Provide the [X, Y] coordinate of the cell's center where the given text is located.  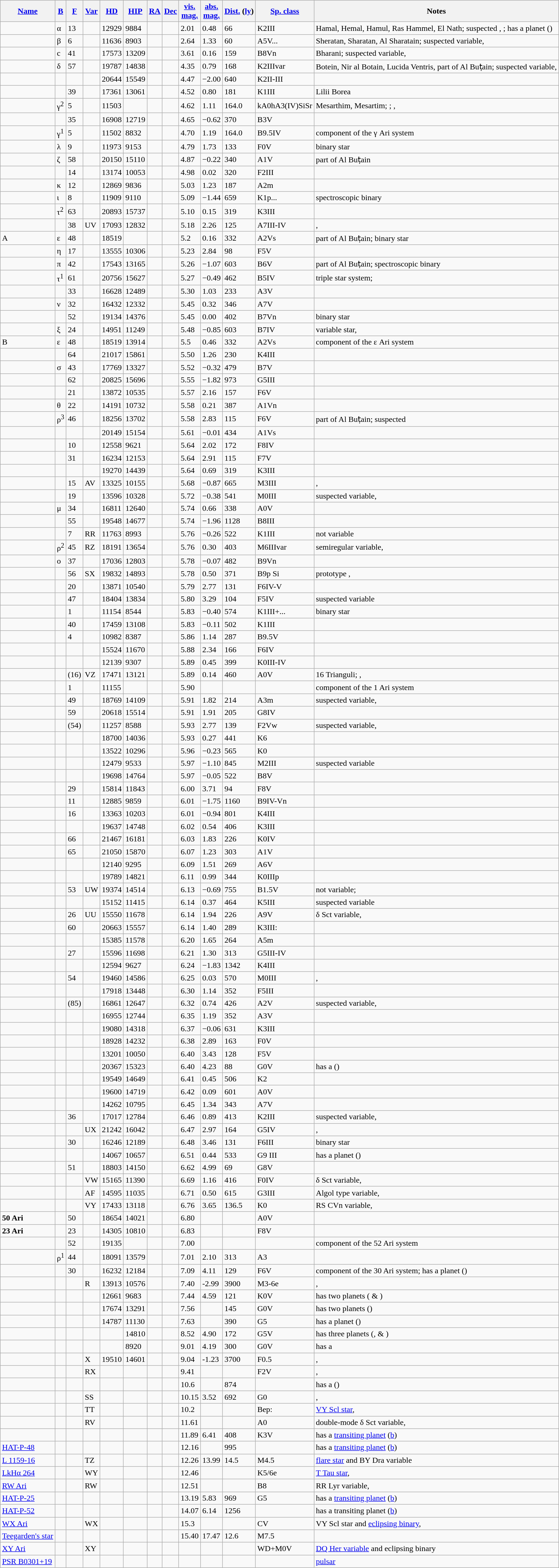
−0.07 [211, 561]
1.82 [211, 700]
L 1159-16 [28, 1460]
2.91 [211, 458]
506 [239, 1079]
20756 [112, 277]
F7V [285, 458]
20663 [112, 927]
17459 [112, 624]
Dec [171, 11]
Notes [436, 11]
19 [74, 496]
5.90 [189, 687]
Hamal, Hemal, Hamul, Ras Hammel, El Nath; suspected , ; has a planet () [436, 28]
17036 [112, 561]
533 [239, 1155]
μ [60, 509]
B3V [285, 119]
ρ3 [60, 419]
Dist. (ly) [239, 11]
14439 [136, 470]
Lilii Borea [436, 92]
−2.00 [211, 79]
35 [74, 119]
14951 [112, 329]
14.5 [239, 1460]
40 [74, 624]
1.16 [211, 1180]
13165 [136, 264]
11698 [136, 953]
component of the ε Ari system [436, 342]
27 [74, 953]
11130 [136, 1321]
10050 [136, 1054]
12719 [136, 119]
6.30 [189, 990]
41 [74, 53]
G0 [285, 1397]
A2V [285, 1003]
UV [92, 225]
659 [239, 198]
17471 [112, 675]
98 [239, 251]
WD+M0V [285, 1549]
10535 [136, 393]
kA0hA3(IV)SiSr [285, 106]
13209 [136, 53]
12140 [112, 864]
F0.5 [285, 1359]
16628 [112, 291]
14232 [136, 1041]
4.99 [211, 1167]
K3V [285, 1435]
133 [239, 147]
8544 [136, 612]
6.20 [189, 940]
12744 [136, 1016]
13579 [136, 1257]
289 [239, 927]
B5IV [285, 277]
346 [239, 304]
−1.83 [211, 965]
181 [239, 92]
12661 [112, 1296]
129 [239, 1271]
G5III [285, 380]
0.00 [211, 317]
12189 [136, 1142]
49 [74, 700]
4.70 [189, 133]
13118 [136, 1206]
6.37 [189, 1029]
F2V [285, 1372]
21017 [112, 354]
14601 [136, 1359]
(85) [74, 1003]
0.37 [211, 902]
17.47 [211, 1536]
6.21 [189, 953]
TZ [92, 1460]
UX [92, 1130]
13327 [136, 367]
−1.82 [211, 380]
692 [239, 1397]
7.63 [189, 1321]
5.27 [189, 277]
11390 [136, 1180]
10328 [136, 496]
15524 [112, 650]
6.46 [189, 1117]
17674 [112, 1309]
13654 [136, 548]
399 [239, 662]
18928 [112, 1041]
2.01 [189, 28]
4.65 [189, 119]
A5V... [285, 41]
1.51 [211, 864]
12803 [136, 561]
WX Ari [28, 1524]
0.69 [211, 470]
HAT-P-25 [28, 1498]
13 [74, 28]
8993 [136, 534]
triple star system; [436, 277]
0.48 [211, 28]
13596 [112, 496]
part of Al Buṭain [436, 160]
12647 [136, 1003]
14514 [136, 890]
8387 [136, 637]
G8V [285, 1167]
6.07 [189, 852]
B1.5V [285, 890]
874 [239, 1384]
21050 [112, 852]
component of the 52 Ari system [436, 1243]
13522 [112, 750]
12153 [136, 458]
46 [74, 419]
15861 [136, 354]
5.86 [189, 637]
19080 [112, 1029]
4.59 [211, 1296]
63 [74, 212]
5.03 [189, 185]
15870 [136, 852]
43 [74, 367]
−0.87 [211, 483]
AV [92, 483]
RW Ari [28, 1485]
17 [74, 251]
B9.5IV [285, 133]
159 [239, 53]
387 [239, 405]
4 [74, 637]
π [60, 264]
10657 [136, 1155]
has three planets (, & ) [436, 1334]
39 [74, 92]
11415 [136, 902]
214 [239, 700]
0.99 [211, 877]
G3III [285, 1193]
12869 [112, 185]
845 [239, 763]
−0.32 [211, 367]
15 [74, 483]
13702 [136, 419]
233 [239, 291]
−1.10 [211, 763]
has two planets () [436, 1309]
G5IV [285, 1130]
13061 [136, 92]
prototype , [436, 574]
19549 [112, 1079]
XY [92, 1549]
WY [92, 1473]
12 [74, 185]
−0.69 [211, 890]
G8IV [285, 713]
HIP [136, 11]
338 [239, 509]
5.96 [189, 750]
semiregular variable, [436, 548]
WX [92, 1524]
9859 [136, 801]
20618 [112, 713]
Teegarden's star [28, 1536]
390 [239, 1321]
19787 [112, 66]
component of the 1 Ari system [436, 687]
0.80 [211, 92]
−0.05 [211, 776]
64 [74, 354]
5.88 [189, 650]
1.11 [211, 106]
11 [74, 801]
9884 [136, 28]
β [60, 41]
24 [74, 329]
19548 [112, 521]
16 Trianguli; , [436, 675]
4.52 [189, 92]
abs.mag. [211, 11]
0.09 [211, 1092]
B8III [285, 521]
RX [92, 1372]
19374 [112, 890]
479 [239, 367]
371 [239, 574]
15696 [136, 380]
2.02 [211, 445]
B6V [285, 264]
460 [239, 675]
15154 [136, 432]
A6V [285, 864]
128 [239, 1054]
A5m [285, 940]
16955 [112, 1016]
56 [74, 574]
19134 [112, 317]
K3III: [285, 927]
6.47 [189, 1130]
6.03 [189, 839]
10306 [136, 251]
A2m [285, 185]
12784 [136, 1117]
55 [74, 521]
426 [239, 1003]
K0IIIp [285, 877]
12332 [136, 304]
ο [60, 561]
464 [239, 902]
0.46 [211, 342]
5.10 [189, 212]
4.87 [189, 160]
τ1 [60, 277]
ν [60, 304]
10.15 [189, 1397]
157 [239, 393]
4.11 [211, 1271]
16042 [136, 1130]
12489 [136, 291]
16234 [112, 458]
9836 [136, 185]
B9IV-Vn [285, 801]
3.46 [211, 1142]
1.33 [211, 41]
VY Scl star and eclipsing binary, [436, 1524]
406 [239, 826]
14109 [136, 700]
−0.85 [211, 329]
408 [239, 1435]
A [28, 238]
G5III-IV [285, 953]
5.2 [189, 238]
13108 [136, 624]
6.00 [189, 788]
−1.96 [211, 521]
14719 [136, 1092]
640 [239, 79]
14262 [112, 1104]
502 [239, 624]
8 [74, 198]
16232 [112, 1271]
14 [74, 172]
15165 [112, 1180]
12479 [112, 763]
M7.5 [285, 1536]
Name [28, 11]
CV [285, 1524]
−0.62 [211, 119]
16246 [112, 1142]
14677 [136, 521]
4.98 [189, 172]
12.16 [189, 1448]
18700 [112, 738]
17543 [112, 264]
flare star and BY Dra variable [436, 1460]
9.01 [189, 1347]
13871 [112, 586]
Bep: [285, 1410]
10795 [136, 1104]
c [60, 53]
7.40 [189, 1283]
A7III-IV [285, 225]
11763 [112, 534]
441 [239, 738]
A1Vn [285, 405]
755 [239, 890]
59 [74, 713]
15814 [112, 788]
M2III [285, 763]
2.34 [211, 650]
6.48 [189, 1142]
16811 [112, 509]
1256 [239, 1511]
13834 [136, 599]
15596 [112, 953]
−0.49 [211, 277]
M6IIIvar [285, 548]
973 [239, 380]
−1.75 [211, 801]
X [92, 1359]
403 [239, 548]
6.25 [189, 978]
300 [239, 1347]
166 [239, 650]
88 [239, 1066]
δ [60, 66]
B7Vn [285, 317]
19460 [112, 978]
vis.mag. [189, 11]
5.23 [189, 251]
15627 [136, 277]
10576 [136, 1283]
15.3 [189, 1524]
0.54 [211, 826]
11.89 [189, 1435]
16861 [112, 1003]
0.66 [211, 509]
10296 [136, 750]
−0.23 [211, 750]
1.26 [211, 354]
11155 [112, 687]
565 [239, 750]
19270 [112, 470]
269 [239, 864]
6.83 [189, 1231]
13291 [136, 1309]
15385 [112, 940]
B9.5V [285, 637]
33 [74, 291]
20 [74, 586]
UW [92, 890]
29 [74, 788]
20825 [112, 380]
3.52 [211, 1397]
1.83 [211, 839]
13448 [136, 990]
10203 [136, 814]
10810 [136, 1231]
18404 [112, 599]
A3 [285, 1257]
13872 [112, 393]
18769 [112, 700]
17918 [112, 990]
462 [239, 277]
14036 [136, 738]
SS [92, 1397]
2.10 [211, 1257]
15110 [136, 160]
T Tau star, [436, 1473]
11843 [136, 788]
11154 [112, 612]
14649 [136, 1079]
5.30 [189, 291]
7.44 [189, 1296]
Mesarthim, Mesartim; ; , [436, 106]
7.01 [189, 1257]
A3m [285, 700]
9110 [136, 198]
11249 [136, 329]
12594 [112, 965]
11257 [112, 725]
0.15 [211, 212]
2.26 [211, 225]
5.52 [189, 367]
5.48 [189, 329]
spectroscopic binary [436, 198]
4.19 [211, 1347]
287 [239, 637]
−0.26 [211, 534]
20893 [112, 212]
G5V [285, 1334]
23 [74, 1231]
14318 [136, 1029]
42 [74, 264]
18256 [112, 419]
σ [60, 367]
15549 [136, 79]
part of Al Buṭain; binary star [436, 238]
14021 [136, 1218]
F6IV-V [285, 586]
139 [239, 725]
9307 [136, 662]
8588 [136, 725]
K5/6e [285, 1473]
0.89 [211, 1117]
0.03 [211, 978]
component of the γ Ari system [436, 133]
11636 [112, 41]
615 [239, 1193]
6.51 [189, 1155]
11973 [112, 147]
23 Ari [28, 1231]
19600 [112, 1092]
K6 [285, 738]
6.76 [189, 1206]
16 [74, 814]
570 [239, 978]
17573 [112, 53]
2.84 [211, 251]
4.90 [211, 1334]
2.64 [189, 41]
22 [74, 405]
−0.94 [211, 814]
11909 [112, 198]
11503 [112, 106]
3.65 [211, 1206]
34 [74, 509]
303 [239, 852]
6.32 [189, 1003]
K0III-IV [285, 662]
0.79 [211, 66]
-2.99 [211, 1283]
0.02 [211, 172]
(54) [74, 725]
10.2 [189, 1410]
Sp. class [285, 11]
(16) [74, 675]
1.94 [211, 915]
370 [239, 119]
1.91 [211, 713]
44 [74, 1257]
AF [92, 1193]
HAT-P-48 [28, 1448]
F5III [285, 990]
9 [74, 147]
λ [60, 147]
10.6 [189, 1384]
6.24 [189, 965]
18091 [112, 1257]
9295 [136, 864]
A0 [285, 1422]
θ [60, 405]
995 [239, 1448]
K0IV [285, 839]
UU [92, 915]
Bharani; suspected variable, [436, 53]
5.79 [189, 586]
13.19 [189, 1498]
3.43 [211, 1054]
0.27 [211, 738]
10155 [136, 483]
15550 [112, 915]
14893 [136, 574]
541 [239, 496]
15152 [112, 902]
13914 [136, 342]
19698 [112, 776]
12929 [112, 28]
413 [239, 1117]
XY Ari [28, 1549]
0.44 [211, 1155]
−0.40 [211, 612]
RR Lyr variable, [436, 1485]
665 [239, 483]
1.40 [211, 927]
B8Vn [285, 53]
11670 [136, 650]
13913 [112, 1283]
1.03 [211, 291]
K2 [285, 1079]
14305 [112, 1231]
6.45 [189, 1104]
8920 [136, 1347]
12832 [136, 225]
5.72 [189, 496]
B9p Si [285, 574]
ι [60, 198]
7.56 [189, 1309]
969 [239, 1498]
−1.44 [211, 198]
19510 [112, 1359]
R [92, 1283]
HD [112, 11]
F [74, 11]
1.34 [211, 1104]
50 Ari [28, 1218]
DQ Her variable and eclipsing binary [436, 1549]
54 [74, 978]
53 [74, 890]
12885 [112, 801]
32 [74, 304]
G9 III [285, 1155]
12.26 [189, 1460]
5.18 [189, 225]
69 [239, 1167]
part of Al Buṭain; spectroscopic binary [436, 264]
A9V [285, 915]
17361 [112, 92]
14748 [136, 826]
2.97 [211, 1130]
1.65 [211, 940]
5.5 [189, 342]
3900 [239, 1283]
136.5 [239, 1206]
10540 [136, 586]
8832 [136, 133]
3700 [239, 1359]
7 [74, 534]
5.09 [189, 198]
1342 [239, 965]
11678 [136, 915]
9621 [136, 445]
3.61 [189, 53]
20150 [112, 160]
B9Vn [285, 561]
3.71 [211, 788]
402 [239, 317]
0.32 [211, 304]
K2IIIvar [285, 66]
6.71 [189, 1193]
19135 [112, 1243]
RZ [92, 548]
21242 [112, 1130]
62 [74, 380]
10732 [136, 405]
8903 [136, 41]
VW [92, 1180]
20149 [112, 432]
6.42 [189, 1092]
17769 [112, 367]
574 [239, 612]
14376 [136, 317]
416 [239, 1180]
20644 [112, 79]
14764 [136, 776]
6.69 [189, 1180]
31 [74, 458]
4.62 [189, 106]
ρ2 [60, 548]
K1p... [285, 198]
164 [239, 1130]
51 [74, 1167]
5.50 [189, 354]
11.61 [189, 1422]
11578 [136, 940]
340 [239, 160]
not variable; [436, 890]
B8V [285, 776]
0.30 [211, 548]
14787 [112, 1321]
17433 [112, 1206]
12558 [112, 445]
17017 [112, 1117]
VZ [92, 675]
16181 [136, 839]
14838 [136, 66]
5.61 [189, 432]
-1.23 [211, 1359]
264 [239, 940]
18654 [112, 1218]
14067 [112, 1155]
601 [239, 1092]
1.73 [211, 147]
21 [74, 393]
HAT-P-52 [28, 1511]
4.23 [211, 1066]
Botein, Nir al Botain, Lucida Ventris, part of Al Buṭain; suspected variable, [436, 66]
−0.22 [211, 160]
4.47 [189, 79]
VY Scl star, [436, 1410]
12.6 [239, 1536]
21467 [112, 839]
12184 [136, 1271]
4.79 [189, 147]
61 [74, 277]
F2III [285, 172]
6.35 [189, 1016]
RR [92, 534]
6.02 [189, 826]
14821 [136, 877]
2.83 [211, 419]
5.80 [189, 599]
168 [239, 66]
M3III [285, 483]
13201 [112, 1054]
RW [92, 1485]
−0.38 [211, 496]
14.07 [189, 1511]
3.29 [211, 599]
5.26 [189, 264]
205 [239, 713]
121 [239, 1296]
15323 [136, 1066]
F6III [285, 1142]
F8IV [285, 445]
57 [74, 66]
14191 [112, 405]
5.57 [189, 393]
A1Vs [285, 432]
5.55 [189, 380]
γ1 [60, 133]
65 [74, 852]
4.35 [189, 66]
6.38 [189, 1041]
12.51 [189, 1485]
−0.01 [211, 432]
6.13 [189, 890]
7.09 [189, 1271]
482 [239, 561]
15737 [136, 212]
16908 [112, 119]
9153 [136, 147]
pulsar [436, 1561]
component of the 30 Ari system; has a planet () [436, 1271]
6.62 [189, 1167]
M4.5 [285, 1460]
14595 [112, 1193]
B7V [285, 367]
320 [239, 172]
2.16 [211, 393]
F5IV [285, 599]
801 [239, 814]
SX [92, 574]
6.80 [189, 1218]
6 [74, 41]
η [60, 251]
47 [74, 599]
15514 [136, 713]
RV [92, 1422]
9.41 [189, 1372]
18803 [112, 1167]
Algol type variable, [436, 1193]
434 [239, 432]
τ2 [60, 212]
344 [239, 877]
Sheratan, Sharatan, Al Sharatain; suspected variable, [436, 41]
12.46 [189, 1473]
γ2 [60, 106]
18191 [112, 548]
13363 [112, 814]
10 [74, 445]
19832 [112, 574]
Var [92, 11]
B8 [285, 1485]
26 [74, 915]
14586 [136, 978]
13555 [112, 251]
16432 [112, 304]
VY [92, 1206]
1.30 [211, 953]
11502 [112, 133]
LkHα 264 [28, 1473]
1128 [239, 521]
11035 [136, 1193]
9.04 [189, 1359]
κ [60, 185]
13121 [136, 675]
8.52 [189, 1334]
104 [239, 599]
−0.11 [211, 624]
45 [74, 548]
9627 [136, 965]
double-mode δ Sct variable, [436, 1422]
0.74 [211, 1003]
F6IV [285, 650]
20367 [112, 1066]
ρ1 [60, 1257]
RA [155, 11]
13174 [112, 172]
10982 [112, 637]
38 [74, 225]
has a [436, 1347]
10053 [136, 172]
1160 [239, 801]
37 [74, 561]
7.00 [189, 1243]
12139 [112, 662]
has two planets ( & ) [436, 1296]
M3-6e [285, 1283]
RS CVn variable, [436, 1206]
163 [239, 1041]
PSR B0301+19 [28, 1561]
230 [239, 354]
α [60, 28]
13325 [112, 483]
9533 [136, 763]
part of Al Buṭain; suspected [436, 419]
TT [92, 1410]
not variable [436, 534]
36 [74, 1117]
ξ [60, 329]
12640 [136, 509]
variable star, [436, 329]
14150 [136, 1167]
F0IV [285, 1180]
9683 [136, 1296]
F2Vw [285, 725]
−1.07 [211, 264]
50 [74, 1218]
ζ [60, 160]
0.14 [211, 675]
125 [239, 225]
13.99 [211, 1460]
145 [239, 1309]
K5III [285, 902]
58 [74, 160]
K0V [285, 1296]
19789 [112, 877]
0.21 [211, 405]
15557 [136, 927]
631 [239, 1029]
14810 [136, 1334]
5.68 [189, 483]
187 [239, 185]
17093 [112, 225]
−0.06 [211, 1029]
19637 [112, 826]
15.40 [189, 1536]
K2II-III [285, 79]
2.89 [211, 1041]
343 [239, 1104]
K1III+... [285, 612]
6.11 [189, 877]
6.09 [189, 864]
B7IV [285, 329]
94 [239, 788]
